Return (x, y) of the center of cell containing provided text 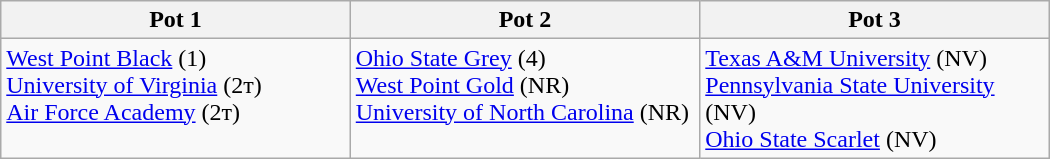
Pot 2 (525, 20)
West Point Black (1)University of Virginia (2т)Air Force Academy (2т) (176, 98)
Ohio State Grey (4)West Point Gold (NR)University of North Carolina (NR) (525, 98)
Pot 1 (176, 20)
Pot 3 (875, 20)
Texas A&M University (NV)Pennsylvania State University (NV)Ohio State Scarlet (NV) (875, 98)
